Scan for the cell matching the given text and deliver its (x, y) coordinate at center. 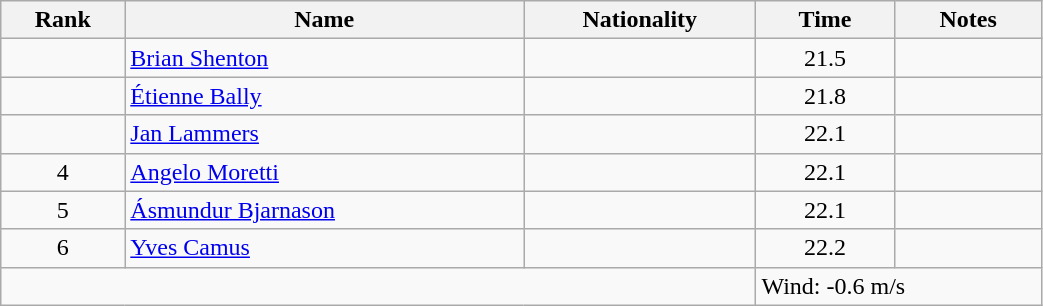
Name (324, 20)
22.2 (825, 248)
Wind: -0.6 m/s (899, 286)
Rank (63, 20)
Jan Lammers (324, 134)
Yves Camus (324, 248)
Time (825, 20)
Brian Shenton (324, 58)
5 (63, 210)
Nationality (640, 20)
21.5 (825, 58)
Étienne Bally (324, 96)
Notes (968, 20)
Ásmundur Bjarnason (324, 210)
21.8 (825, 96)
Angelo Moretti (324, 172)
6 (63, 248)
4 (63, 172)
